Identify which cell holds the provided text, then report its (X, Y) central coordinate. 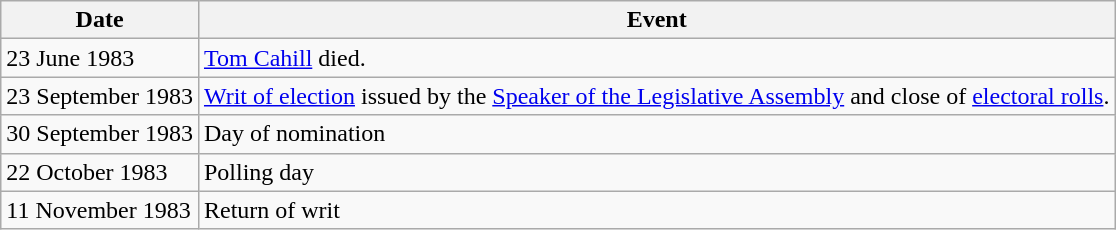
Return of writ (656, 210)
Tom Cahill died. (656, 58)
23 September 1983 (100, 96)
22 October 1983 (100, 172)
Date (100, 20)
11 November 1983 (100, 210)
Writ of election issued by the Speaker of the Legislative Assembly and close of electoral rolls. (656, 96)
Polling day (656, 172)
23 June 1983 (100, 58)
Day of nomination (656, 134)
Event (656, 20)
30 September 1983 (100, 134)
